Capture the cell that displays the provided text and extract its (x, y) central coordinate. 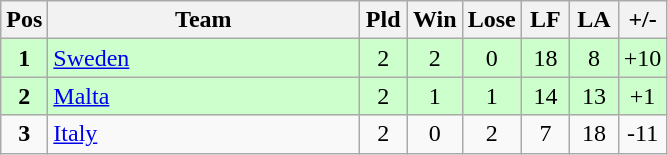
+/- (642, 20)
Win (434, 20)
Pos (24, 20)
Team (204, 20)
LF (546, 20)
-11 (642, 134)
+1 (642, 96)
8 (594, 58)
Malta (204, 96)
Pld (384, 20)
LA (594, 20)
3 (24, 134)
+10 (642, 58)
Italy (204, 134)
13 (594, 96)
Lose (492, 20)
Sweden (204, 58)
7 (546, 134)
14 (546, 96)
